For the text-containing cell, return its midpoint in [X, Y] coordinate format. 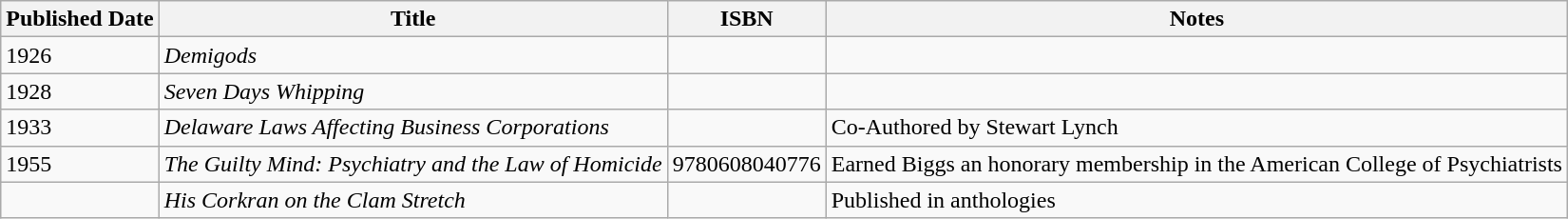
Earned Biggs an honorary membership in the American College of Psychiatrists [1196, 164]
9780608040776 [747, 164]
1933 [80, 128]
Co-Authored by Stewart Lynch [1196, 128]
The Guilty Mind: Psychiatry and the Law of Homicide [412, 164]
Published Date [80, 19]
Seven Days Whipping [412, 91]
1955 [80, 164]
Published in anthologies [1196, 200]
Delaware Laws Affecting Business Corporations [412, 128]
1928 [80, 91]
Demigods [412, 55]
Title [412, 19]
His Corkran on the Clam Stretch [412, 200]
1926 [80, 55]
ISBN [747, 19]
Notes [1196, 19]
